Capture the cell that displays the provided text and extract its [x, y] central coordinate. 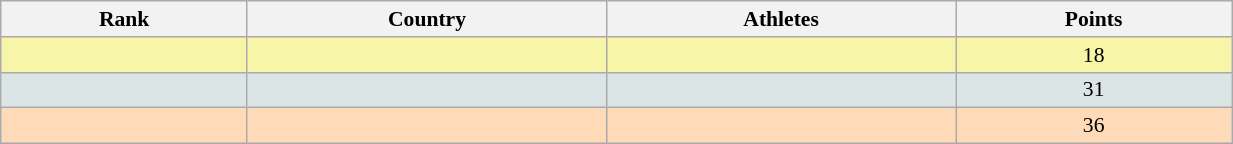
Points [1094, 19]
36 [1094, 126]
31 [1094, 90]
18 [1094, 55]
Country [426, 19]
Rank [124, 19]
Athletes [782, 19]
